Detect which cell encompasses the target text, then output its [x, y] center coordinate. 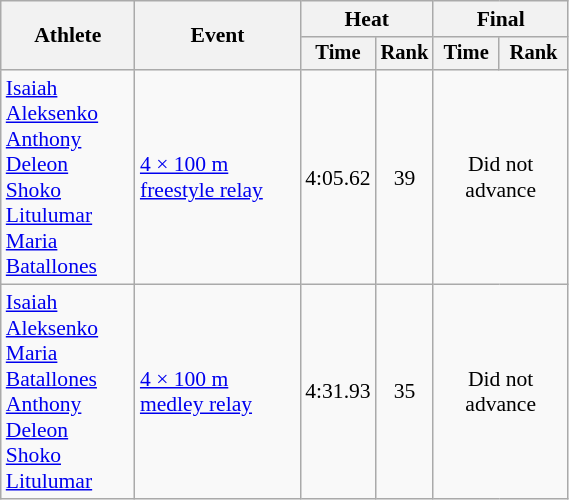
Final [500, 19]
Isaiah Aleksenko Maria Batallones Anthony Deleon Shoko Litulumar [68, 392]
39 [405, 177]
4:31.93 [338, 392]
4:05.62 [338, 177]
Isaiah AleksenkoAnthony DeleonShoko Litulumar Maria Batallones [68, 177]
Heat [366, 19]
4 × 100 m freestyle relay [218, 177]
35 [405, 392]
Event [218, 36]
Athlete [68, 36]
4 × 100 m medley relay [218, 392]
